Identify which cell holds the provided text, then report its (X, Y) central coordinate. 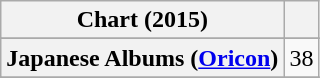
Chart (2015) (142, 20)
38 (302, 58)
Japanese Albums (Oricon) (142, 58)
